Output the (x, y) coordinate of the center of the cell containing the given text.  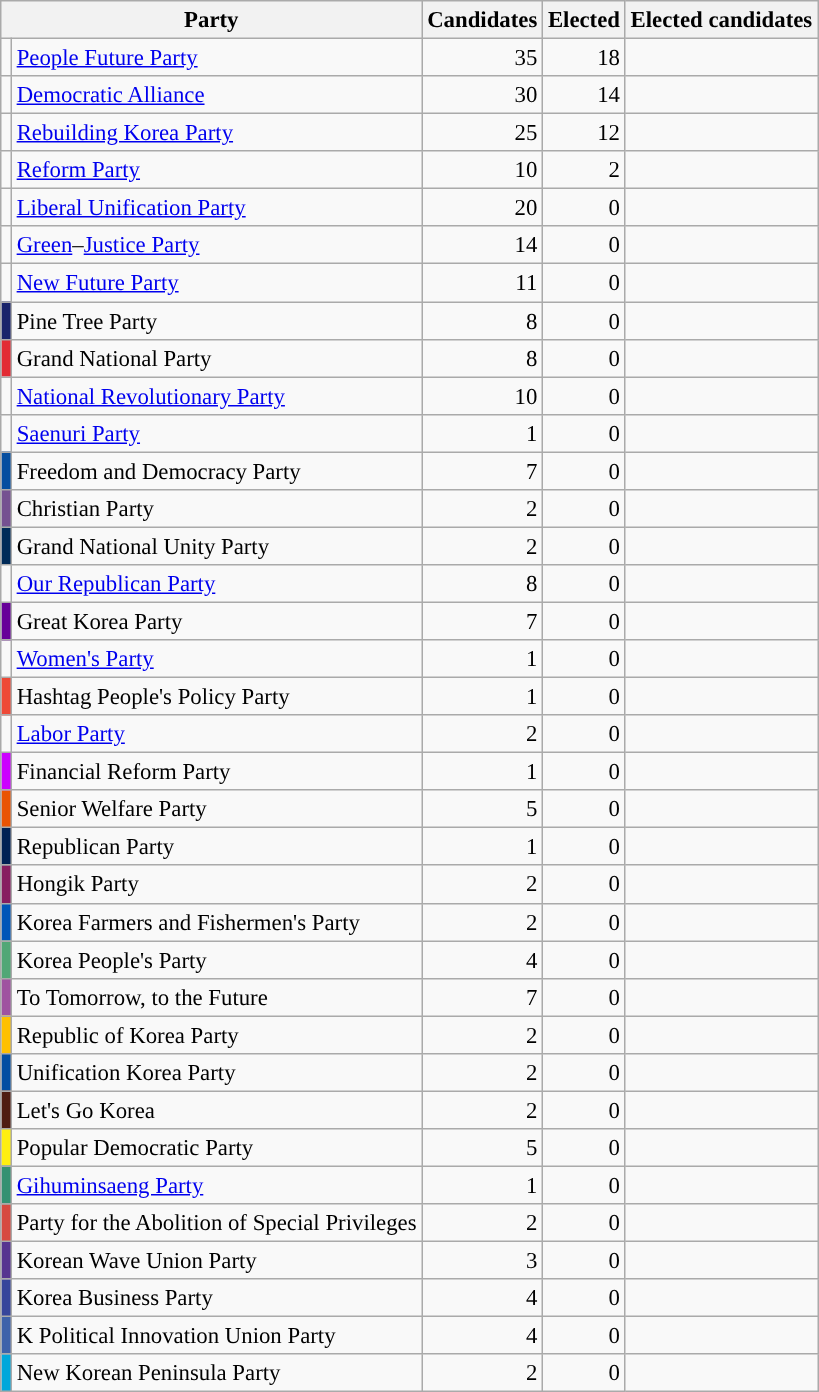
12 (584, 133)
Korea Business Party (216, 1298)
35 (482, 58)
Candidates (482, 20)
Gihuminsaeng Party (216, 1185)
Unification Korea Party (216, 1073)
Our Republican Party (216, 584)
Grand National Party (216, 358)
K Political Innovation Union Party (216, 1336)
Elected (584, 20)
Party (212, 20)
Rebuilding Korea Party (216, 133)
Green–Justice Party (216, 245)
18 (584, 58)
Women's Party (216, 659)
11 (482, 283)
National Revolutionary Party (216, 396)
To Tomorrow, to the Future (216, 997)
Christian Party (216, 509)
Korean Wave Union Party (216, 1261)
Korea Farmers and Fishermen's Party (216, 922)
Reform Party (216, 170)
20 (482, 208)
Republican Party (216, 847)
Labor Party (216, 734)
New Future Party (216, 283)
Saenuri Party (216, 433)
People Future Party (216, 58)
Liberal Unification Party (216, 208)
30 (482, 95)
3 (482, 1261)
Republic of Korea Party (216, 1035)
Elected candidates (721, 20)
Freedom and Democracy Party (216, 471)
25 (482, 133)
Hashtag People's Policy Party (216, 697)
Democratic Alliance (216, 95)
Grand National Unity Party (216, 546)
Financial Reform Party (216, 772)
Korea People's Party (216, 960)
Great Korea Party (216, 621)
Pine Tree Party (216, 321)
Senior Welfare Party (216, 809)
New Korean Peninsula Party (216, 1373)
Let's Go Korea (216, 1110)
Hongik Party (216, 885)
Party for the Abolition of Special Privileges (216, 1223)
Popular Democratic Party (216, 1148)
